For the text-containing cell, return its midpoint in (X, Y) coordinate format. 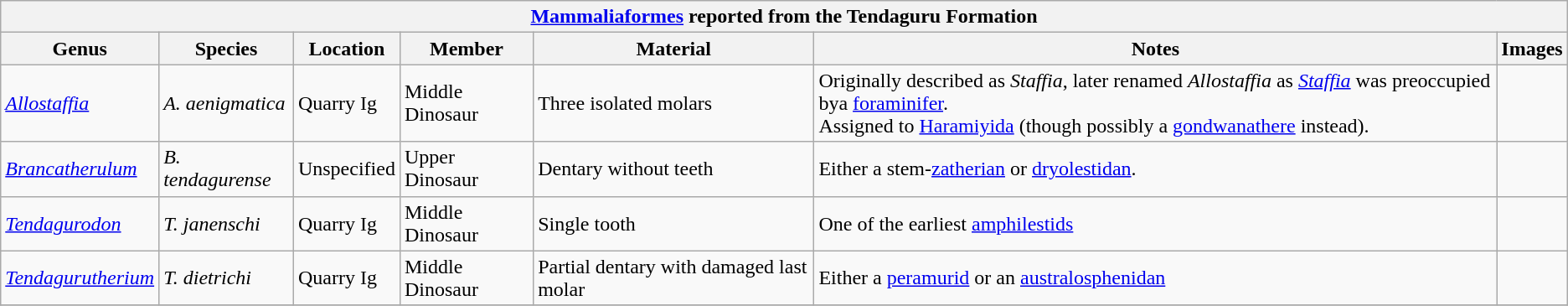
Single tooth (673, 223)
Allostaffia (80, 103)
Either a stem-zatherian or dryolestidan. (1156, 169)
Three isolated molars (673, 103)
Tendagurodon (80, 223)
Unspecified (347, 169)
Location (347, 49)
Images (1532, 49)
Partial dentary with damaged last molar (673, 278)
A. aenigmatica (226, 103)
Dentary without teeth (673, 169)
Either a peramurid or an australosphenidan (1156, 278)
T. janenschi (226, 223)
Mammaliaformes reported from the Tendaguru Formation (784, 17)
One of the earliest amphilestids (1156, 223)
Material (673, 49)
Brancatherulum (80, 169)
B. tendagurense (226, 169)
Member (466, 49)
Genus (80, 49)
Upper Dinosaur (466, 169)
Tendagurutherium (80, 278)
Notes (1156, 49)
Species (226, 49)
T. dietrichi (226, 278)
